Determine the (X, Y) coordinate at the center of the cell enclosing the given text.  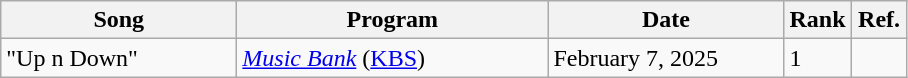
February 7, 2025 (666, 58)
Ref. (879, 20)
1 (818, 58)
"Up n Down" (119, 58)
Program (392, 20)
Rank (818, 20)
Date (666, 20)
Song (119, 20)
Music Bank (KBS) (392, 58)
